Search for the cell housing the specified text and yield its [X, Y] center coordinate. 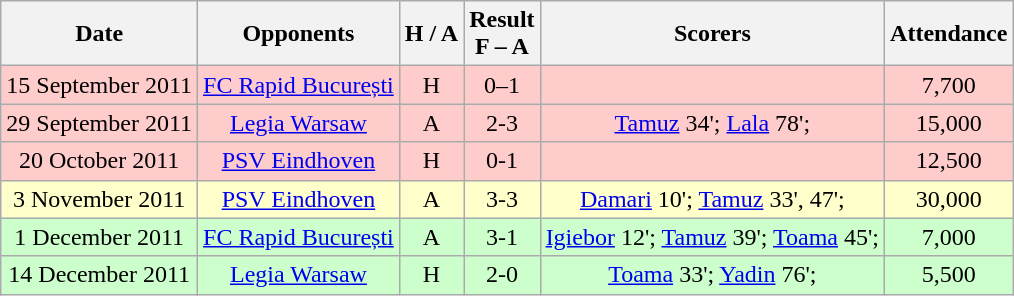
2-3 [502, 123]
3-1 [502, 237]
Damari 10'; Tamuz 33', 47'; [712, 199]
Toama 33'; Yadin 76'; [712, 275]
H / A [431, 34]
5,500 [949, 275]
2-0 [502, 275]
0–1 [502, 85]
Date [100, 34]
Tamuz 34'; Lala 78'; [712, 123]
15 September 2011 [100, 85]
20 October 2011 [100, 161]
Igiebor 12'; Tamuz 39'; Toama 45'; [712, 237]
14 December 2011 [100, 275]
Attendance [949, 34]
ResultF – A [502, 34]
15,000 [949, 123]
3-3 [502, 199]
7,700 [949, 85]
12,500 [949, 161]
Opponents [299, 34]
30,000 [949, 199]
7,000 [949, 237]
29 September 2011 [100, 123]
3 November 2011 [100, 199]
0-1 [502, 161]
Scorers [712, 34]
1 December 2011 [100, 237]
